Output the [x, y] coordinate of the center of the cell containing the given text.  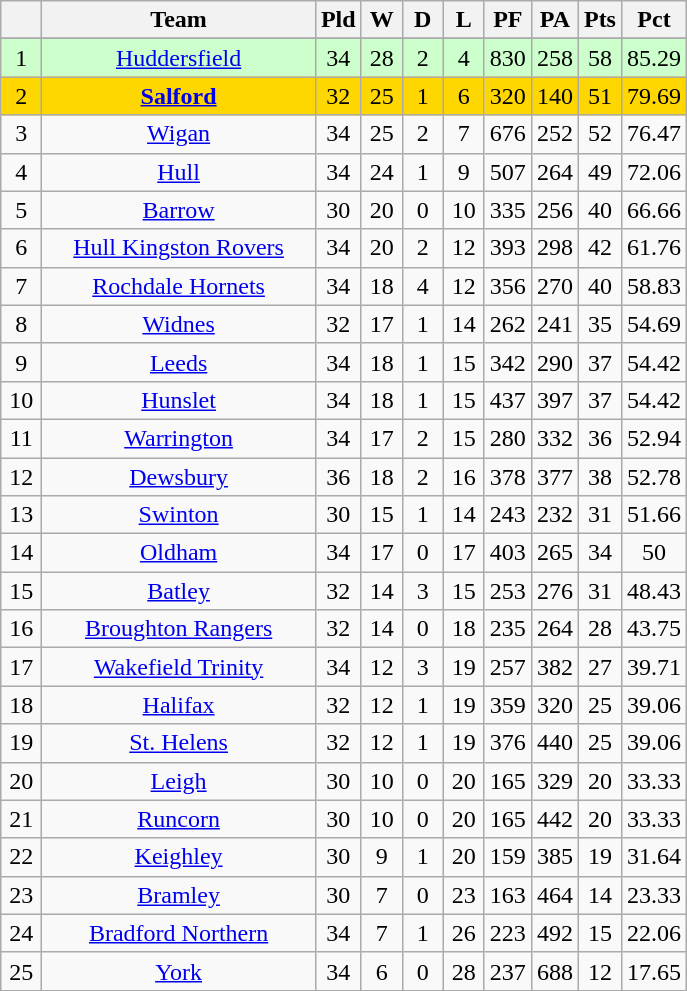
298 [554, 248]
Rochdale Hornets [179, 286]
Team [179, 20]
Bramley [179, 895]
676 [508, 134]
43.75 [654, 629]
356 [508, 286]
11 [22, 438]
163 [508, 895]
51.66 [654, 515]
8 [22, 324]
Huddersfield [179, 58]
Widnes [179, 324]
342 [508, 362]
376 [508, 743]
39.71 [654, 667]
Warrington [179, 438]
253 [508, 591]
243 [508, 515]
256 [554, 210]
Salford [179, 96]
76.47 [654, 134]
382 [554, 667]
13 [22, 515]
223 [508, 933]
Broughton Rangers [179, 629]
237 [508, 971]
St. Helens [179, 743]
Batley [179, 591]
280 [508, 438]
332 [554, 438]
385 [554, 857]
52 [600, 134]
W [382, 20]
492 [554, 933]
5 [22, 210]
Pct [654, 20]
York [179, 971]
290 [554, 362]
335 [508, 210]
830 [508, 58]
257 [508, 667]
49 [600, 172]
359 [508, 705]
38 [600, 477]
393 [508, 248]
Oldham [179, 553]
26 [464, 933]
Halifax [179, 705]
Wakefield Trinity [179, 667]
252 [554, 134]
232 [554, 515]
Barrow [179, 210]
58 [600, 58]
21 [22, 819]
79.69 [654, 96]
22.06 [654, 933]
72.06 [654, 172]
51 [600, 96]
66.66 [654, 210]
17.65 [654, 971]
437 [508, 400]
377 [554, 477]
140 [554, 96]
58.83 [654, 286]
22 [22, 857]
262 [508, 324]
265 [554, 553]
52.78 [654, 477]
27 [600, 667]
L [464, 20]
397 [554, 400]
35 [600, 324]
235 [508, 629]
54.69 [654, 324]
159 [508, 857]
440 [554, 743]
PA [554, 20]
85.29 [654, 58]
276 [554, 591]
442 [554, 819]
329 [554, 781]
Bradford Northern [179, 933]
Runcorn [179, 819]
Pld [338, 20]
Leeds [179, 362]
D [422, 20]
688 [554, 971]
31.64 [654, 857]
241 [554, 324]
Wigan [179, 134]
42 [600, 248]
Dewsbury [179, 477]
23.33 [654, 895]
464 [554, 895]
61.76 [654, 248]
Hull [179, 172]
48.43 [654, 591]
Hunslet [179, 400]
PF [508, 20]
Leigh [179, 781]
Swinton [179, 515]
403 [508, 553]
270 [554, 286]
378 [508, 477]
507 [508, 172]
258 [554, 58]
Hull Kingston Rovers [179, 248]
Pts [600, 20]
50 [654, 553]
Keighley [179, 857]
52.94 [654, 438]
